Return (X, Y) of the center of cell containing provided text 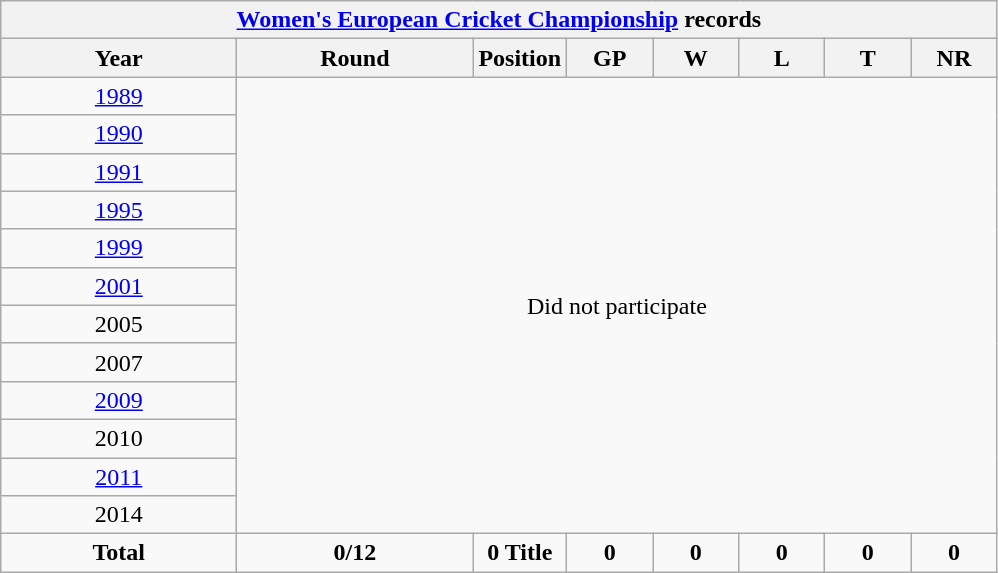
1999 (119, 248)
GP (610, 58)
2005 (119, 324)
NR (954, 58)
1995 (119, 210)
Round (355, 58)
2010 (119, 438)
W (696, 58)
1989 (119, 96)
Position (520, 58)
2001 (119, 286)
0/12 (355, 553)
Did not participate (617, 306)
T (868, 58)
1991 (119, 172)
2014 (119, 515)
L (782, 58)
Total (119, 553)
2009 (119, 400)
1990 (119, 134)
Year (119, 58)
2011 (119, 477)
0 Title (520, 553)
2007 (119, 362)
Women's European Cricket Championship records (499, 20)
